Capture the cell that displays the provided text and extract its (x, y) central coordinate. 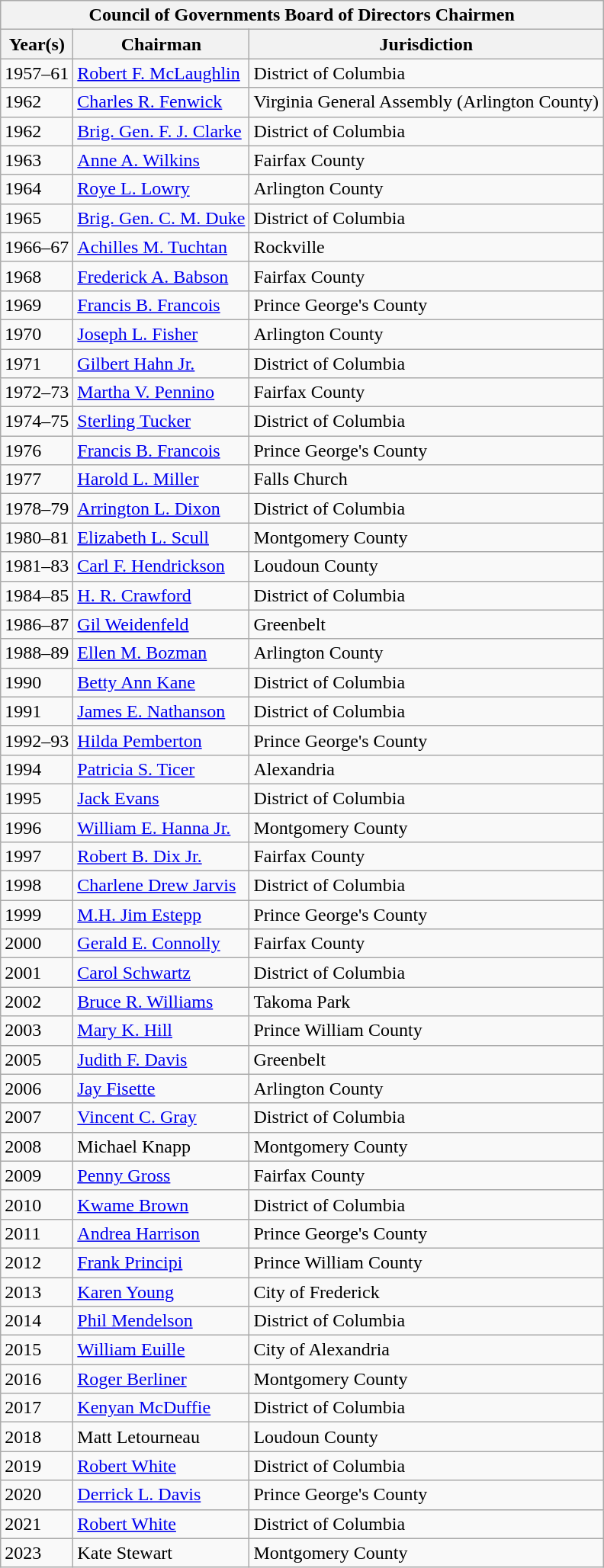
1977 (37, 479)
Robert F. McLaughlin (162, 73)
Patricia S. Ticer (162, 769)
1996 (37, 827)
Derrick L. Davis (162, 1495)
Andrea Harrison (162, 1233)
Roger Berliner (162, 1379)
Council of Governments Board of Directors Chairmen (302, 15)
Elizabeth L. Scull (162, 537)
1997 (37, 857)
Anne A. Wilkins (162, 160)
Brig. Gen. F. J. Clarke (162, 131)
Carol Schwartz (162, 973)
1969 (37, 305)
Frank Principi (162, 1262)
William E. Hanna Jr. (162, 827)
2015 (37, 1350)
1991 (37, 711)
2013 (37, 1292)
Chairman (162, 44)
Jay Fisette (162, 1089)
1998 (37, 886)
Year(s) (37, 44)
2014 (37, 1321)
2017 (37, 1408)
Judith F. Davis (162, 1060)
Arrington L. Dixon (162, 508)
1992–93 (37, 740)
1971 (37, 364)
1966–67 (37, 247)
2000 (37, 944)
1965 (37, 218)
H. R. Crawford (162, 595)
Karen Young (162, 1292)
Hilda Pemberton (162, 740)
Matt Letourneau (162, 1437)
City of Frederick (426, 1292)
Brig. Gen. C. M. Duke (162, 218)
M.H. Jim Estepp (162, 915)
Takoma Park (426, 1002)
2002 (37, 1002)
William Euille (162, 1350)
City of Alexandria (426, 1350)
Achilles M. Tuchtan (162, 247)
2011 (37, 1233)
2016 (37, 1379)
Falls Church (426, 479)
Carl F. Hendrickson (162, 566)
1994 (37, 769)
Mary K. Hill (162, 1031)
1995 (37, 798)
2005 (37, 1060)
2007 (37, 1117)
Jurisdiction (426, 44)
James E. Nathanson (162, 711)
2023 (37, 1553)
Gil Weidenfeld (162, 624)
Alexandria (426, 769)
Bruce R. Williams (162, 1002)
Joseph L. Fisher (162, 334)
Gilbert Hahn Jr. (162, 364)
1978–79 (37, 508)
Martha V. Pennino (162, 393)
1984–85 (37, 595)
Phil Mendelson (162, 1321)
Kwame Brown (162, 1204)
Sterling Tucker (162, 422)
Penny Gross (162, 1175)
1986–87 (37, 624)
1999 (37, 915)
Ellen M. Bozman (162, 653)
1972–73 (37, 393)
2001 (37, 973)
2012 (37, 1262)
Charles R. Fenwick (162, 102)
Virginia General Assembly (Arlington County) (426, 102)
2006 (37, 1089)
2018 (37, 1437)
1968 (37, 276)
1963 (37, 160)
Michael Knapp (162, 1146)
Charlene Drew Jarvis (162, 886)
Jack Evans (162, 798)
Kenyan McDuffie (162, 1408)
2003 (37, 1031)
Gerald E. Connolly (162, 944)
1970 (37, 334)
Roye L. Lowry (162, 189)
2019 (37, 1466)
1981–83 (37, 566)
1988–89 (37, 653)
1974–75 (37, 422)
Kate Stewart (162, 1553)
1976 (37, 451)
1980–81 (37, 537)
2010 (37, 1204)
Frederick A. Babson (162, 276)
Rockville (426, 247)
Harold L. Miller (162, 479)
2020 (37, 1495)
1990 (37, 682)
2021 (37, 1524)
2009 (37, 1175)
Robert B. Dix Jr. (162, 857)
Betty Ann Kane (162, 682)
2008 (37, 1146)
Vincent C. Gray (162, 1117)
1964 (37, 189)
1957–61 (37, 73)
